Return (X, Y) of the center of cell containing provided text 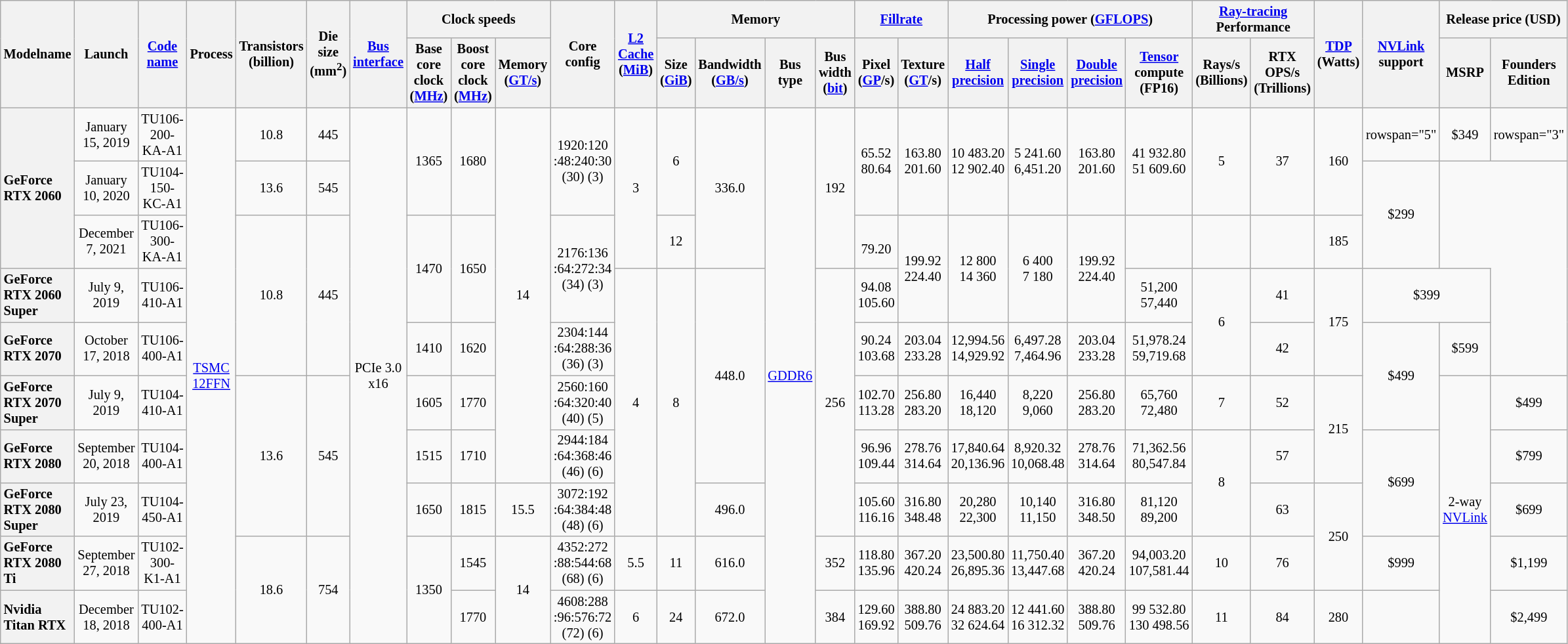
TU104-400-A1 (162, 456)
TU104-150-KC-A1 (162, 188)
754 (328, 590)
Bus width (bit) (835, 73)
18.6 (272, 590)
Bus interface (378, 54)
Boost core clock (MHz) (472, 73)
December 18, 2018 (106, 617)
L2 Cache(MiB) (636, 54)
3072:192 :64:384:48 (48) (6) (583, 509)
PCIe 3.0 x16 (378, 376)
1515 (429, 456)
280 (1338, 617)
September 27, 2018 (106, 563)
5 241.606,451.20 (1038, 161)
TU104-450-A1 (162, 509)
12 80014 360 (978, 268)
Half precision (978, 73)
352 (835, 563)
GeForce RTX 2080 Super (38, 509)
Memory (GT/s) (523, 73)
Process (211, 54)
Release price (USD) (1504, 19)
250 (1338, 536)
TSMC12FFN (211, 376)
79.20 (877, 242)
17,840.6420,136.96 (978, 456)
GDDR6 (791, 376)
$349 (1465, 135)
118.80135.96 (877, 563)
5.5 (636, 563)
$399 (1426, 295)
TU102-400-A1 (162, 617)
Processing power (GFLOPS) (1070, 19)
5 (1222, 161)
Core config (583, 54)
37 (1282, 161)
rowspan="5" (1401, 135)
Fillrate (901, 19)
Nvidia Titan RTX (38, 617)
94.08105.60 (877, 295)
10 (1222, 563)
1815 (472, 509)
99 532.80130 498.56 (1159, 617)
TU106-410-A1 (162, 295)
Die size (mm2) (328, 54)
rowspan="3" (1529, 135)
90.24103.68 (877, 349)
4608:288 :96:576:72 (72) (6) (583, 617)
$599 (1465, 349)
TU106-200-KA-A1 (162, 135)
10 483.2012 902.40 (978, 161)
102.70113.28 (877, 402)
8,2209,060 (1038, 402)
175 (1338, 322)
160 (1338, 161)
Base core clock (MHz) (429, 73)
1710 (472, 456)
RTX OPS/s (Trillions) (1282, 73)
20,28022,300 (978, 509)
NVLink support (1401, 54)
215 (1338, 429)
$299 (1401, 214)
1410 (429, 349)
$2,499 (1529, 617)
Ray-tracing Performance (1253, 19)
316.80348.48 (922, 509)
MSRP (1465, 73)
Modelname (38, 54)
6 4007 180 (1038, 268)
15.5 (523, 509)
TU102-300-K1-A1 (162, 563)
65,76072,480 (1159, 402)
41 (1282, 295)
GeForce RTX 2080 (38, 456)
448.0 (730, 376)
January 10, 2020 (106, 188)
1350 (429, 590)
GeForce RTX 2070 Super (38, 402)
65.5280.64 (877, 161)
6,497.287,464.96 (1038, 349)
129.60169.92 (877, 617)
2304:144 :64:288:36 (36) (3) (583, 349)
4 (636, 402)
TU106-400-A1 (162, 349)
Launch (106, 54)
Founders Edition (1529, 73)
2560:160 :64:320:40 (40) (5) (583, 402)
51,20057,440 (1159, 295)
2-way NVLink (1465, 509)
Rays/s (Billions) (1222, 73)
94,003.20107,581.44 (1159, 563)
185 (1338, 242)
September 20, 2018 (106, 456)
TU106-300-KA-A1 (162, 242)
$1,199 (1529, 563)
316.80348.50 (1097, 509)
336.0 (730, 188)
63 (1282, 509)
Pixel (GP/s) (877, 73)
84 (1282, 617)
81,12089,200 (1159, 509)
12,994.5614,929.92 (978, 349)
12 441.6016 312.32 (1038, 617)
October 17, 2018 (106, 349)
24 883.2032 624.64 (978, 617)
TDP (Watts) (1338, 54)
GeForce RTX 2060 (38, 188)
1470 (429, 268)
1545 (472, 563)
23,500.8026,895.36 (978, 563)
2176:136 :64:272:34 (34) (3) (583, 268)
105.60116.16 (877, 509)
Transistors (billion) (272, 54)
4352:272 :88:544:68 (68) (6) (583, 563)
December 7, 2021 (106, 242)
Single precision (1038, 73)
$799 (1529, 456)
TU104-410-A1 (162, 402)
1920:120 :48:240:30 (30) (3) (583, 161)
496.0 (730, 509)
1605 (429, 402)
GeForce RTX 2060 Super (38, 295)
2944:184 :64:368:46 (46) (6) (583, 456)
Code name (162, 54)
12 (676, 242)
10,14011,150 (1038, 509)
Texture (GT/s) (922, 73)
Bus type (791, 73)
616.0 (730, 563)
8,920.3210,068.48 (1038, 456)
3 (636, 188)
Double precision (1097, 73)
71,362.5680,547.84 (1159, 456)
Size (GiB) (676, 73)
1680 (472, 161)
672.0 (730, 617)
384 (835, 617)
256 (835, 402)
41 932.8051 609.60 (1159, 161)
52 (1282, 402)
57 (1282, 456)
7 (1222, 402)
Bandwidth (GB/s) (730, 73)
42 (1282, 349)
192 (835, 188)
GeForce RTX 2080 Ti (38, 563)
1620 (472, 349)
Clock speeds (479, 19)
Memory (756, 19)
51,978.2459,719.68 (1159, 349)
11,750.4013,447.68 (1038, 563)
24 (676, 617)
GeForce RTX 2070 (38, 349)
$999 (1401, 563)
January 15, 2019 (106, 135)
July 23, 2019 (106, 509)
1365 (429, 161)
96.96109.44 (877, 456)
76 (1282, 563)
Tensor compute (FP16) (1159, 73)
16,44018,120 (978, 402)
